For the text-containing cell, return its midpoint in [X, Y] coordinate format. 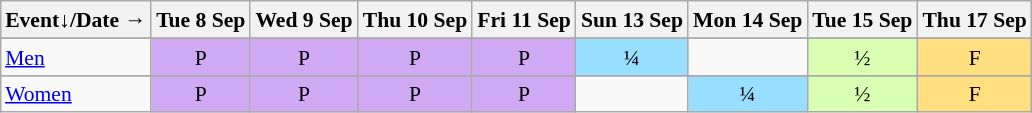
Thu 10 Sep [416, 20]
Women [76, 94]
Thu 17 Sep [974, 20]
Sun 13 Sep [632, 20]
Mon 14 Sep [748, 20]
Tue 15 Sep [862, 20]
Men [76, 56]
Tue 8 Sep [200, 20]
Wed 9 Sep [304, 20]
Fri 11 Sep [524, 20]
Event↓/Date → [76, 20]
